Locate the cell with the specified text and output its (x, y) center coordinate. 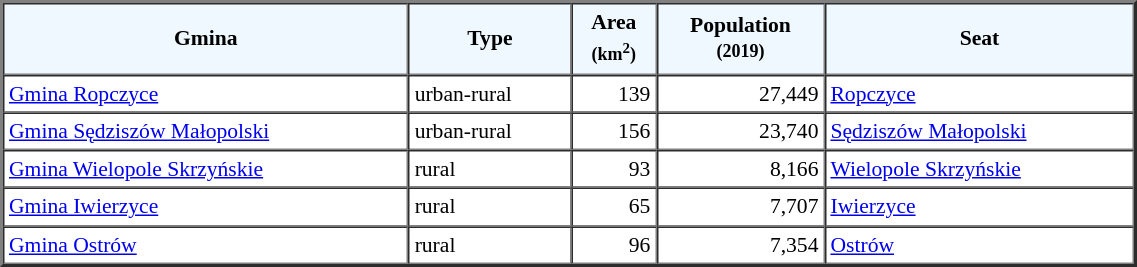
65 (614, 207)
Ropczyce (979, 93)
Seat (979, 38)
156 (614, 131)
7,707 (740, 207)
27,449 (740, 93)
Ostrów (979, 245)
Gmina Ostrów (206, 245)
7,354 (740, 245)
Sędziszów Małopolski (979, 131)
8,166 (740, 169)
Gmina Ropczyce (206, 93)
Gmina Wielopole Skrzyńskie (206, 169)
Type (490, 38)
Wielopole Skrzyńskie (979, 169)
Gmina (206, 38)
Iwierzyce (979, 207)
23,740 (740, 131)
Gmina Iwierzyce (206, 207)
Gmina Sędziszów Małopolski (206, 131)
Population(2019) (740, 38)
93 (614, 169)
96 (614, 245)
Area(km2) (614, 38)
139 (614, 93)
